Pinpoint the cell where the given text exists, returning its (x, y) midpoint coordinate. 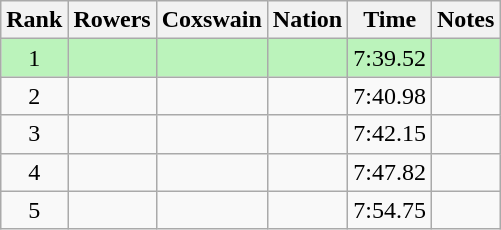
7:42.15 (390, 134)
Time (390, 20)
2 (34, 96)
7:54.75 (390, 210)
Rank (34, 20)
Nation (307, 20)
5 (34, 210)
3 (34, 134)
Rowers (112, 20)
4 (34, 172)
Notes (465, 20)
7:47.82 (390, 172)
Coxswain (212, 20)
1 (34, 58)
7:40.98 (390, 96)
7:39.52 (390, 58)
